Identify which cell holds the provided text, then report its [X, Y] central coordinate. 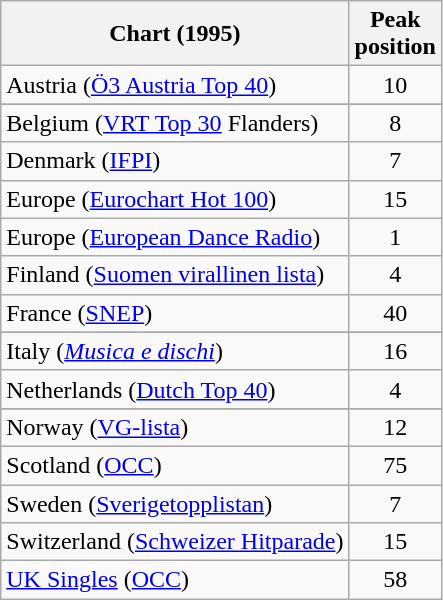
Austria (Ö3 Austria Top 40) [175, 85]
10 [395, 85]
Sweden (Sverigetopplistan) [175, 503]
16 [395, 351]
58 [395, 580]
Europe (European Dance Radio) [175, 237]
Netherlands (Dutch Top 40) [175, 389]
Belgium (VRT Top 30 Flanders) [175, 123]
8 [395, 123]
Italy (Musica e dischi) [175, 351]
75 [395, 465]
Finland (Suomen virallinen lista) [175, 275]
Switzerland (Schweizer Hitparade) [175, 542]
UK Singles (OCC) [175, 580]
1 [395, 237]
Chart (1995) [175, 34]
Norway (VG-lista) [175, 427]
France (SNEP) [175, 313]
40 [395, 313]
Scotland (OCC) [175, 465]
12 [395, 427]
Peakposition [395, 34]
Denmark (IFPI) [175, 161]
Europe (Eurochart Hot 100) [175, 199]
